Locate the cell with the specified text and output its (X, Y) center coordinate. 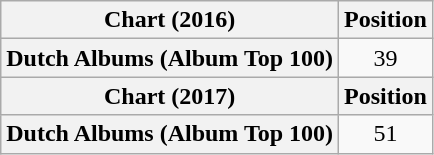
39 (386, 58)
51 (386, 134)
Chart (2016) (170, 20)
Chart (2017) (170, 96)
